Return (X, Y) of the center of cell containing provided text 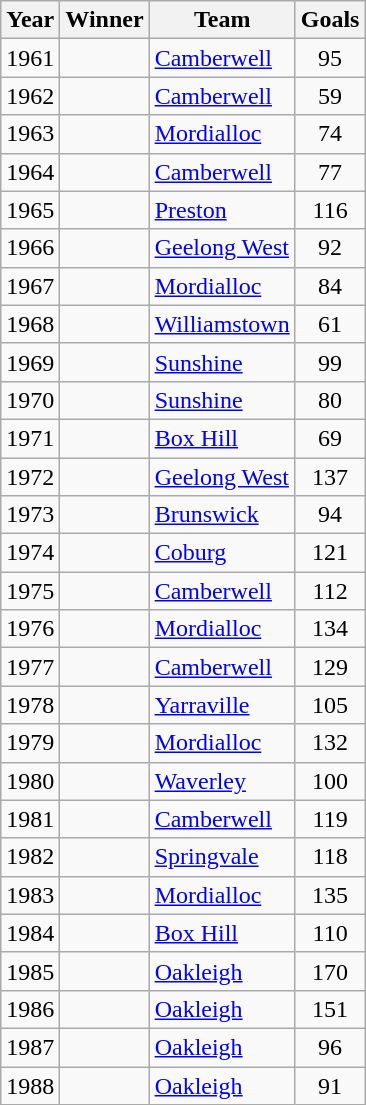
1979 (30, 743)
94 (330, 515)
1978 (30, 705)
Waverley (222, 781)
Goals (330, 20)
1964 (30, 172)
1967 (30, 286)
1962 (30, 96)
92 (330, 248)
84 (330, 286)
Yarraville (222, 705)
1974 (30, 553)
1984 (30, 933)
110 (330, 933)
96 (330, 1047)
Springvale (222, 857)
1982 (30, 857)
137 (330, 477)
1988 (30, 1085)
1966 (30, 248)
80 (330, 400)
61 (330, 324)
59 (330, 96)
91 (330, 1085)
1971 (30, 438)
1970 (30, 400)
Year (30, 20)
69 (330, 438)
118 (330, 857)
74 (330, 134)
Brunswick (222, 515)
1976 (30, 629)
1963 (30, 134)
1981 (30, 819)
1961 (30, 58)
129 (330, 667)
Team (222, 20)
170 (330, 971)
Winner (104, 20)
Williamstown (222, 324)
132 (330, 743)
134 (330, 629)
1975 (30, 591)
1973 (30, 515)
1986 (30, 1009)
119 (330, 819)
77 (330, 172)
1968 (30, 324)
105 (330, 705)
Preston (222, 210)
99 (330, 362)
100 (330, 781)
Coburg (222, 553)
1972 (30, 477)
121 (330, 553)
112 (330, 591)
1965 (30, 210)
1985 (30, 971)
1969 (30, 362)
95 (330, 58)
1977 (30, 667)
135 (330, 895)
1987 (30, 1047)
151 (330, 1009)
116 (330, 210)
1983 (30, 895)
1980 (30, 781)
